Scan for the cell matching the given text and deliver its [x, y] coordinate at center. 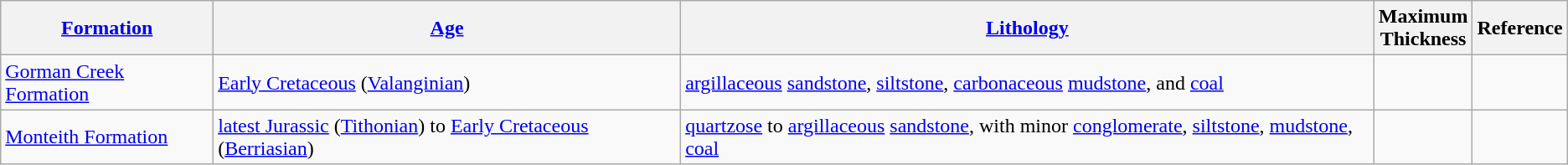
Formation [107, 28]
quartzose to argillaceous sandstone, with minor conglomerate, siltstone, mudstone, coal [1028, 137]
MaximumThickness [1423, 28]
latest Jurassic (Tithonian) to Early Cretaceous (Berriasian) [447, 137]
Early Cretaceous (Valanginian) [447, 82]
Monteith Formation [107, 137]
Reference [1519, 28]
argillaceous sandstone, siltstone, carbonaceous mudstone, and coal [1028, 82]
Gorman Creek Formation [107, 82]
Age [447, 28]
Lithology [1028, 28]
